From the cell containing the given text, extract its center point as [x, y] coordinate. 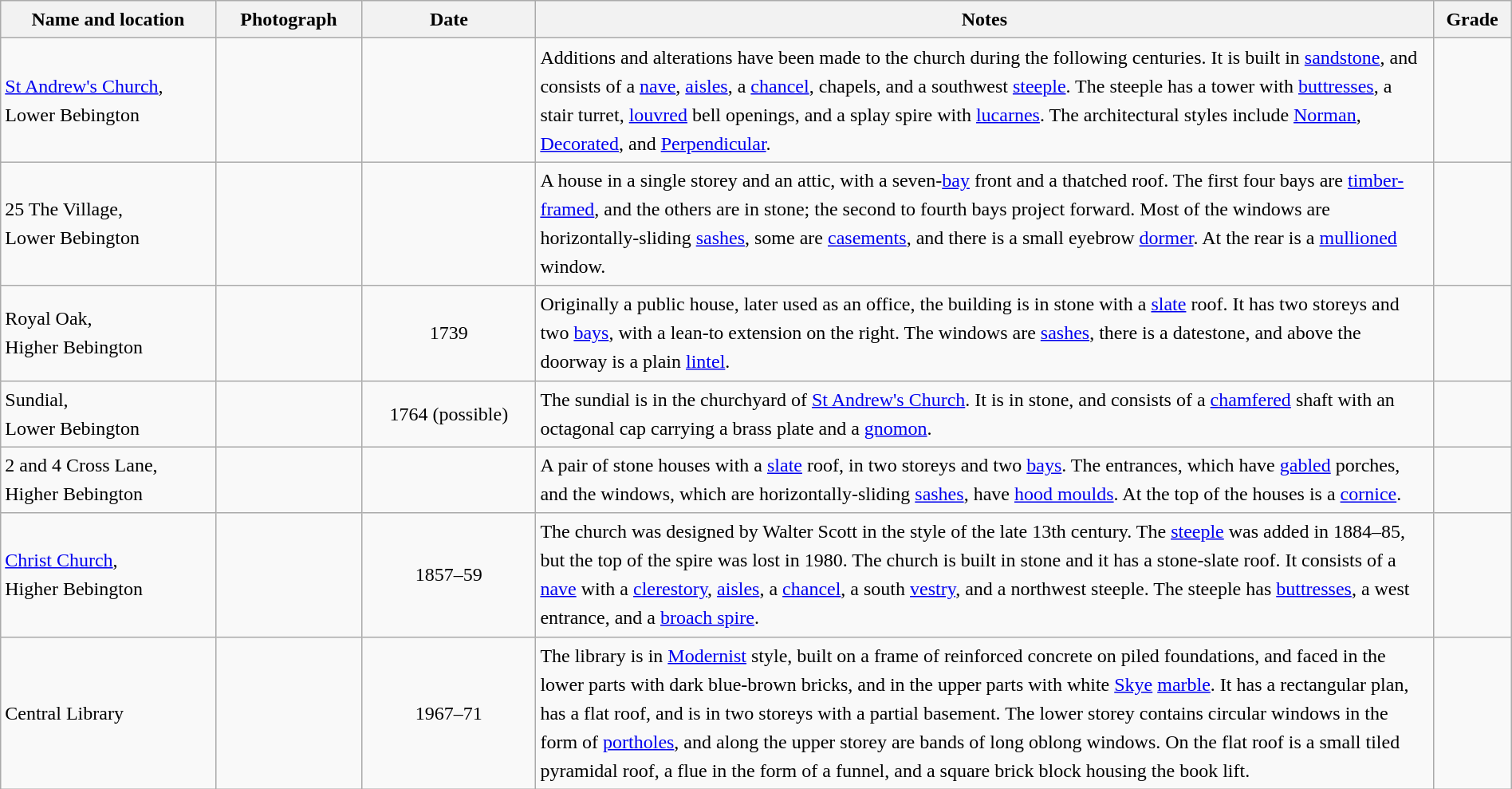
Royal Oak,Higher Bebington [108, 333]
Grade [1472, 19]
Name and location [108, 19]
1739 [449, 333]
St Andrew's Church,Lower Bebington [108, 101]
Sundial,Lower Bebington [108, 413]
1967–71 [449, 713]
2 and 4 Cross Lane,Higher Bebington [108, 480]
1857–59 [449, 574]
1764 (possible) [449, 413]
25 The Village,Lower Bebington [108, 223]
Date [449, 19]
Photograph [289, 19]
Notes [984, 19]
Christ Church,Higher Bebington [108, 574]
Central Library [108, 713]
